Find where the given text appears and provide that cell's center as (x, y) coordinate. 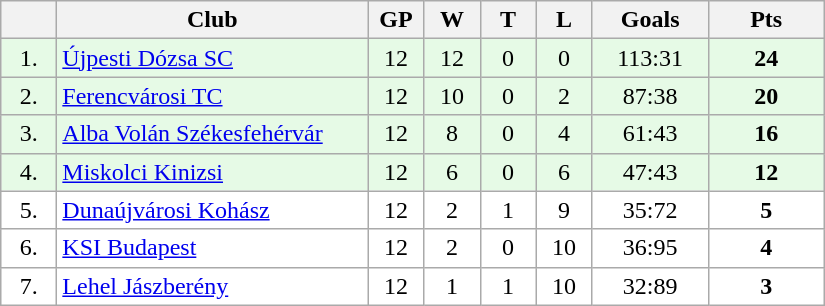
35:72 (650, 210)
T (508, 20)
9 (564, 210)
61:43 (650, 134)
Alba Volán Székesfehérvár (212, 134)
24 (766, 58)
Miskolci Kinizsi (212, 172)
Újpesti Dózsa SC (212, 58)
3. (29, 134)
87:38 (650, 96)
Lehel Jászberény (212, 286)
4. (29, 172)
8 (452, 134)
2. (29, 96)
5 (766, 210)
Club (212, 20)
7. (29, 286)
36:95 (650, 248)
Pts (766, 20)
32:89 (650, 286)
Dunaújvárosi Kohász (212, 210)
W (452, 20)
Goals (650, 20)
L (564, 20)
113:31 (650, 58)
GP (396, 20)
1. (29, 58)
Ferencvárosi TC (212, 96)
47:43 (650, 172)
KSI Budapest (212, 248)
3 (766, 286)
5. (29, 210)
20 (766, 96)
6. (29, 248)
16 (766, 134)
